Provide the [x, y] coordinate of the cell's center where the given text is located.  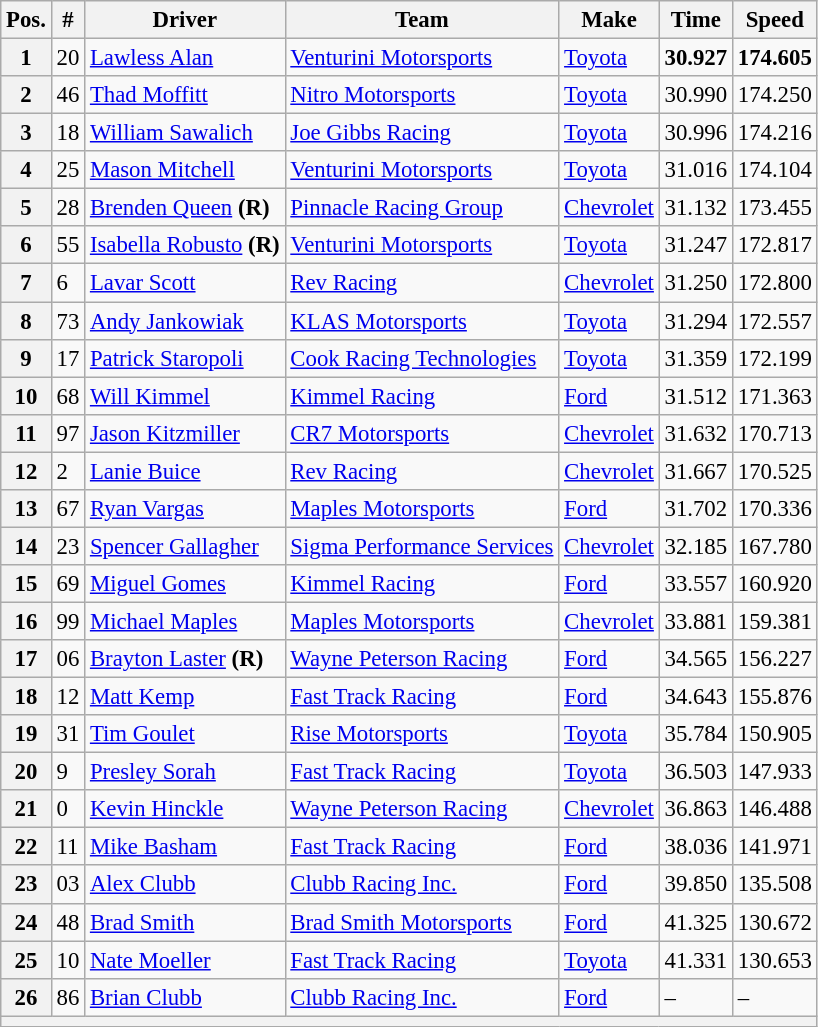
Sigma Performance Services [422, 546]
135.508 [774, 885]
21 [26, 809]
8 [26, 321]
35.784 [696, 734]
16 [26, 621]
31.512 [696, 396]
156.227 [774, 659]
Ryan Vargas [185, 509]
Spencer Gallagher [185, 546]
Miguel Gomes [185, 584]
Nitro Motorsports [422, 95]
34.643 [696, 697]
174.216 [774, 133]
Thad Moffitt [185, 95]
97 [68, 433]
28 [68, 208]
# [68, 20]
Mike Basham [185, 847]
172.199 [774, 358]
172.557 [774, 321]
67 [68, 509]
William Sawalich [185, 133]
26 [26, 997]
Make [609, 20]
5 [26, 208]
147.933 [774, 772]
155.876 [774, 697]
14 [26, 546]
31.250 [696, 283]
Kevin Hinckle [185, 809]
159.381 [774, 621]
7 [26, 283]
69 [68, 584]
Time [696, 20]
Brayton Laster (R) [185, 659]
73 [68, 321]
Mason Mitchell [185, 170]
Speed [774, 20]
31.294 [696, 321]
13 [26, 509]
39.850 [696, 885]
Alex Clubb [185, 885]
38.036 [696, 847]
31.016 [696, 170]
170.525 [774, 471]
Will Kimmel [185, 396]
172.817 [774, 245]
170.336 [774, 509]
31.359 [696, 358]
99 [68, 621]
19 [26, 734]
Pinnacle Racing Group [422, 208]
Isabella Robusto (R) [185, 245]
46 [68, 95]
Brian Clubb [185, 997]
4 [26, 170]
3 [26, 133]
Tim Goulet [185, 734]
03 [68, 885]
22 [26, 847]
174.104 [774, 170]
150.905 [774, 734]
55 [68, 245]
1 [26, 58]
172.800 [774, 283]
31.132 [696, 208]
Patrick Staropoli [185, 358]
171.363 [774, 396]
34.565 [696, 659]
130.653 [774, 960]
Andy Jankowiak [185, 321]
31.632 [696, 433]
41.331 [696, 960]
06 [68, 659]
Joe Gibbs Racing [422, 133]
31 [68, 734]
31.247 [696, 245]
31.667 [696, 471]
KLAS Motorsports [422, 321]
173.455 [774, 208]
Brad Smith [185, 922]
141.971 [774, 847]
36.503 [696, 772]
33.557 [696, 584]
68 [68, 396]
30.927 [696, 58]
Nate Moeller [185, 960]
Matt Kemp [185, 697]
31.702 [696, 509]
24 [26, 922]
36.863 [696, 809]
160.920 [774, 584]
Rise Motorsports [422, 734]
Cook Racing Technologies [422, 358]
Team [422, 20]
48 [68, 922]
Brenden Queen (R) [185, 208]
174.250 [774, 95]
167.780 [774, 546]
30.996 [696, 133]
Lawless Alan [185, 58]
Pos. [26, 20]
146.488 [774, 809]
Jason Kitzmiller [185, 433]
Presley Sorah [185, 772]
15 [26, 584]
Lanie Buice [185, 471]
41.325 [696, 922]
Driver [185, 20]
32.185 [696, 546]
Brad Smith Motorsports [422, 922]
Michael Maples [185, 621]
130.672 [774, 922]
30.990 [696, 95]
86 [68, 997]
Lavar Scott [185, 283]
0 [68, 809]
CR7 Motorsports [422, 433]
174.605 [774, 58]
170.713 [774, 433]
33.881 [696, 621]
